Extract the (X, Y) coordinate from the center of the cell holding the provided text.  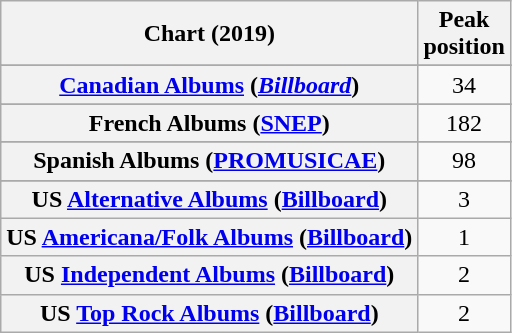
Spanish Albums (PROMUSICAE) (210, 161)
US Independent Albums (Billboard) (210, 275)
Chart (2019) (210, 34)
3 (464, 199)
US Top Rock Albums (Billboard) (210, 313)
34 (464, 85)
Peakposition (464, 34)
182 (464, 123)
98 (464, 161)
US Alternative Albums (Billboard) (210, 199)
1 (464, 237)
US Americana/Folk Albums (Billboard) (210, 237)
French Albums (SNEP) (210, 123)
Canadian Albums (Billboard) (210, 85)
